From the cell containing the given text, extract its center point as (x, y) coordinate. 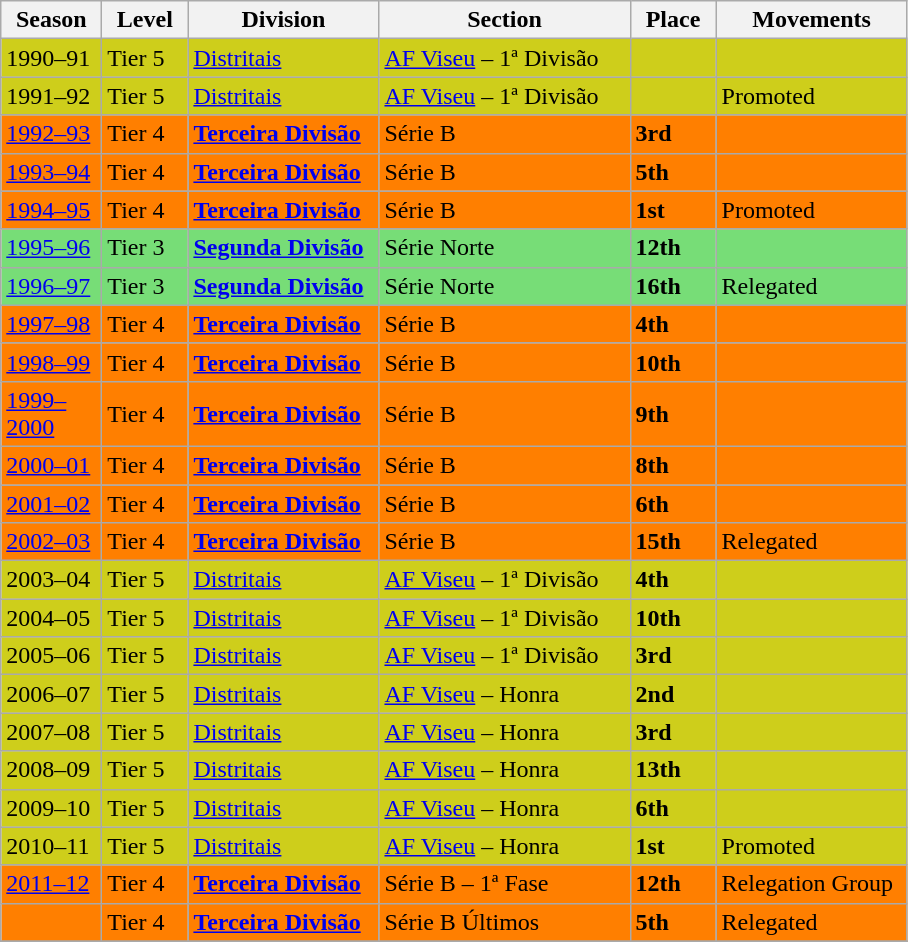
2005–06 (52, 656)
1999–2000 (52, 414)
1998–99 (52, 362)
Série B Últimos (504, 922)
2006–07 (52, 694)
1992–93 (52, 134)
9th (673, 414)
1997–98 (52, 324)
2010–11 (52, 846)
Relegation Group (812, 884)
1994–95 (52, 210)
8th (673, 465)
2001–02 (52, 503)
2011–12 (52, 884)
2002–03 (52, 542)
2000–01 (52, 465)
13th (673, 770)
2007–08 (52, 732)
2nd (673, 694)
Série B – 1ª Fase (504, 884)
2009–10 (52, 808)
1993–94 (52, 172)
1990–91 (52, 58)
Section (504, 20)
1995–96 (52, 248)
16th (673, 286)
1996–97 (52, 286)
Season (52, 20)
Division (284, 20)
Movements (812, 20)
2004–05 (52, 618)
15th (673, 542)
Level (145, 20)
1991–92 (52, 96)
Place (673, 20)
2008–09 (52, 770)
2003–04 (52, 580)
